Return (x, y) of the center of cell containing provided text 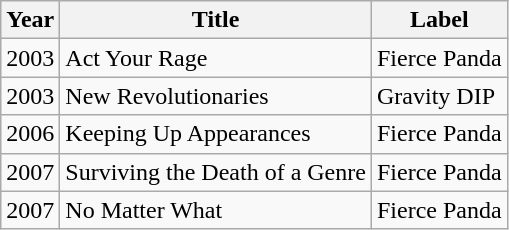
Title (216, 20)
Surviving the Death of a Genre (216, 172)
2006 (30, 134)
New Revolutionaries (216, 96)
Label (439, 20)
Year (30, 20)
No Matter What (216, 210)
Gravity DIP (439, 96)
Act Your Rage (216, 58)
Keeping Up Appearances (216, 134)
